From the cell containing the given text, extract its center point as [X, Y] coordinate. 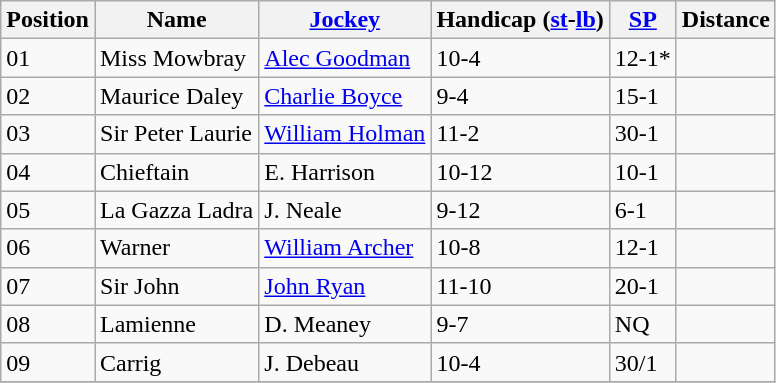
Sir John [176, 286]
William Archer [345, 248]
10-8 [520, 248]
Name [176, 20]
D. Meaney [345, 324]
J. Debeau [345, 362]
12-1 [642, 248]
Lamienne [176, 324]
Jockey [345, 20]
08 [48, 324]
J. Neale [345, 210]
Chieftain [176, 172]
John Ryan [345, 286]
Handicap (st-lb) [520, 20]
11-10 [520, 286]
02 [48, 96]
03 [48, 134]
9-12 [520, 210]
30/1 [642, 362]
01 [48, 58]
Carrig [176, 362]
9-7 [520, 324]
15-1 [642, 96]
Charlie Boyce [345, 96]
E. Harrison [345, 172]
09 [48, 362]
10-1 [642, 172]
Miss Mowbray [176, 58]
Maurice Daley [176, 96]
30-1 [642, 134]
07 [48, 286]
Alec Goodman [345, 58]
04 [48, 172]
06 [48, 248]
Distance [726, 20]
NQ [642, 324]
Sir Peter Laurie [176, 134]
05 [48, 210]
La Gazza Ladra [176, 210]
9-4 [520, 96]
SP [642, 20]
12-1* [642, 58]
William Holman [345, 134]
20-1 [642, 286]
Position [48, 20]
Warner [176, 248]
10-12 [520, 172]
6-1 [642, 210]
11-2 [520, 134]
